Return [X, Y] of the center of cell containing provided text 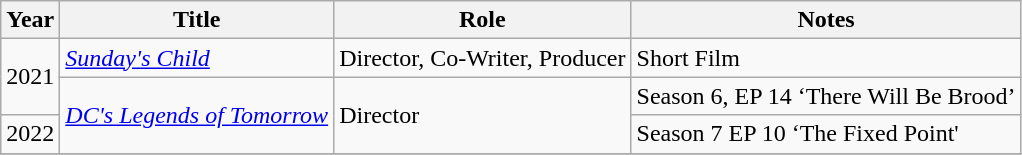
2021 [30, 77]
Title [197, 20]
Director [482, 115]
Year [30, 20]
Director, Co-Writer, Producer [482, 58]
Notes [826, 20]
Short Film [826, 58]
DC's Legends of Tomorrow [197, 115]
2022 [30, 134]
Role [482, 20]
Season 6, EP 14 ‘There Will Be Brood’ [826, 96]
Sunday's Child [197, 58]
Season 7 EP 10 ‘The Fixed Point' [826, 134]
